Detect which cell encompasses the target text, then output its (X, Y) center coordinate. 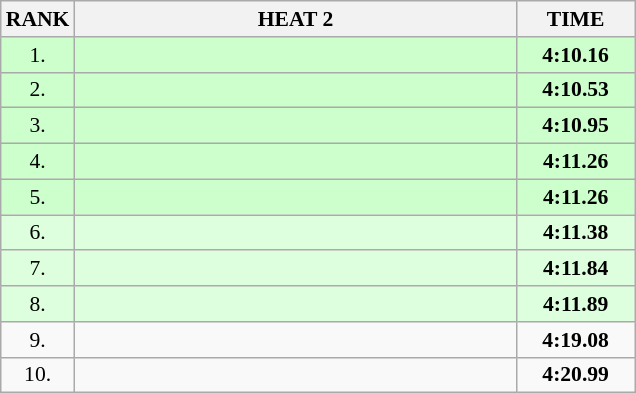
2. (38, 90)
HEAT 2 (295, 19)
1. (38, 55)
4:10.53 (576, 90)
3. (38, 126)
4:20.99 (576, 375)
4:10.16 (576, 55)
6. (38, 233)
9. (38, 340)
4:19.08 (576, 340)
8. (38, 304)
4:11.84 (576, 269)
7. (38, 269)
4:11.38 (576, 233)
TIME (576, 19)
10. (38, 375)
4. (38, 162)
4:10.95 (576, 126)
5. (38, 197)
4:11.89 (576, 304)
RANK (38, 19)
